Return (X, Y) of the center of cell containing provided text 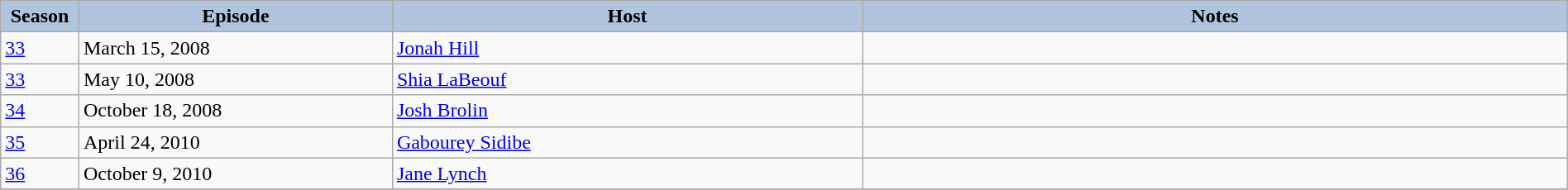
March 15, 2008 (235, 48)
Josh Brolin (627, 111)
October 18, 2008 (235, 111)
October 9, 2010 (235, 173)
April 24, 2010 (235, 142)
May 10, 2008 (235, 79)
Host (627, 17)
Shia LaBeouf (627, 79)
Gabourey Sidibe (627, 142)
Jane Lynch (627, 173)
Season (40, 17)
36 (40, 173)
Notes (1216, 17)
34 (40, 111)
Jonah Hill (627, 48)
35 (40, 142)
Episode (235, 17)
